Provide the [X, Y] coordinate of the cell's center where the given text is located.  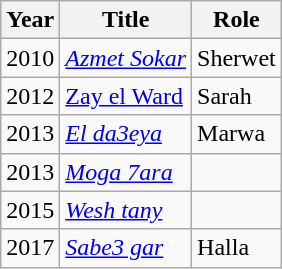
Sarah [237, 96]
El da3eya [126, 134]
2017 [30, 248]
Role [237, 20]
2015 [30, 210]
Marwa [237, 134]
Moga 7ara [126, 172]
Title [126, 20]
2012 [30, 96]
Azmet Sokar [126, 58]
Sherwet [237, 58]
Sabe3 gar [126, 248]
Year [30, 20]
Zay el Ward [126, 96]
Wesh tany [126, 210]
2010 [30, 58]
Halla [237, 248]
